Find where the given text appears and provide that cell's center as [x, y] coordinate. 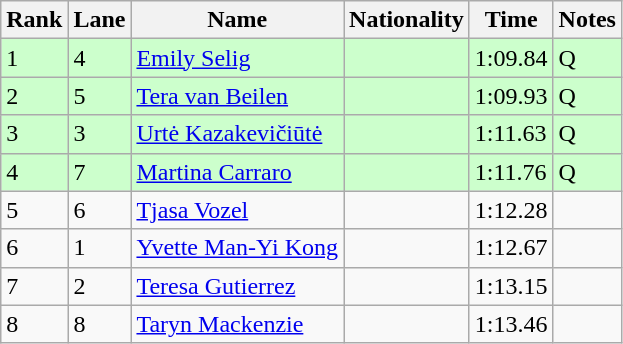
Taryn Mackenzie [238, 324]
Name [238, 20]
Time [511, 20]
1:13.46 [511, 324]
Martina Carraro [238, 172]
1:12.67 [511, 248]
1:13.15 [511, 286]
1:12.28 [511, 210]
Nationality [407, 20]
Tjasa Vozel [238, 210]
Yvette Man-Yi Kong [238, 248]
1:11.63 [511, 134]
1:09.93 [511, 96]
Lane [100, 20]
Urtė Kazakevičiūtė [238, 134]
Tera van Beilen [238, 96]
1:11.76 [511, 172]
Rank [34, 20]
Teresa Gutierrez [238, 286]
1:09.84 [511, 58]
Notes [587, 20]
Emily Selig [238, 58]
